Locate the cell with the specified text and output its [X, Y] center coordinate. 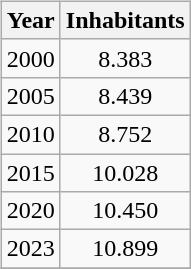
Year [30, 20]
2010 [30, 134]
Inhabitants [125, 20]
10.899 [125, 249]
10.450 [125, 211]
2005 [30, 96]
2000 [30, 58]
2020 [30, 211]
2015 [30, 173]
2023 [30, 249]
8.752 [125, 134]
8.439 [125, 96]
8.383 [125, 58]
10.028 [125, 173]
